Return the (x, y) coordinate for the center point of the cell that contains the specified text.  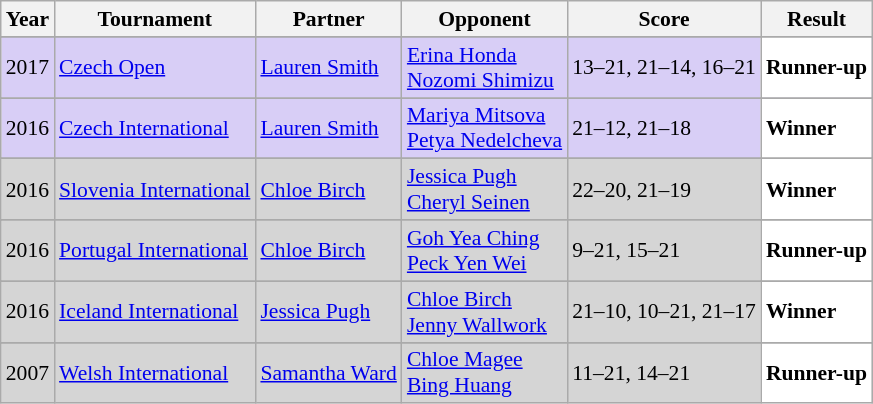
Erina Honda Nozomi Shimizu (484, 68)
Tournament (154, 19)
Portugal International (154, 250)
Chloe Magee Bing Huang (484, 372)
Year (28, 19)
Iceland International (154, 312)
Opponent (484, 19)
Jessica Pugh (328, 312)
21–10, 10–21, 21–17 (664, 312)
Mariya Mitsova Petya Nedelcheva (484, 128)
9–21, 15–21 (664, 250)
Czech Open (154, 68)
Goh Yea Ching Peck Yen Wei (484, 250)
Czech International (154, 128)
Score (664, 19)
13–21, 21–14, 16–21 (664, 68)
11–21, 14–21 (664, 372)
2007 (28, 372)
Result (816, 19)
Partner (328, 19)
Welsh International (154, 372)
2017 (28, 68)
Slovenia International (154, 190)
22–20, 21–19 (664, 190)
21–12, 21–18 (664, 128)
Jessica Pugh Cheryl Seinen (484, 190)
Samantha Ward (328, 372)
Chloe Birch Jenny Wallwork (484, 312)
